Return (x, y) of the center of cell containing provided text 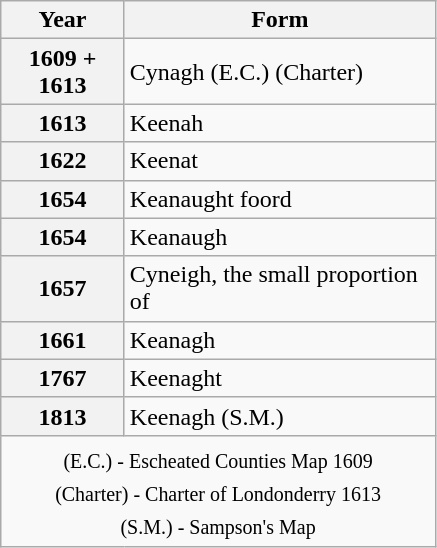
1813 (63, 416)
Keenaght (280, 378)
1613 (63, 123)
Year (63, 20)
Keanaugh (280, 237)
1609 + 1613 (63, 72)
Cyneigh, the small proportion of (280, 288)
(E.C.) - Escheated Counties Map 1609(Charter) - Charter of Londonderry 1613(S.M.) - Sampson's Map (218, 490)
Keenat (280, 161)
1622 (63, 161)
1767 (63, 378)
Keenagh (S.M.) (280, 416)
Form (280, 20)
Keanagh (280, 340)
1661 (63, 340)
Keenah (280, 123)
Keanaught foord (280, 199)
Cynagh (E.C.) (Charter) (280, 72)
1657 (63, 288)
